Locate the cell with the specified text and output its (X, Y) center coordinate. 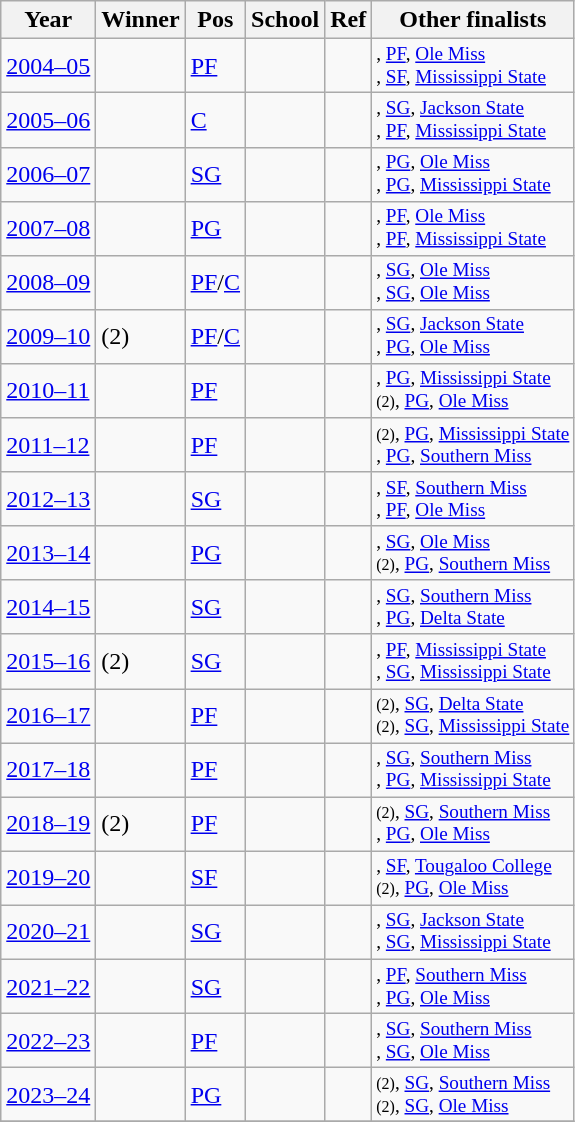
, SG, Southern Miss, PG, Delta State (473, 607)
, PG, Mississippi State (2), PG, Ole Miss (473, 391)
2020–21 (48, 932)
, SG, Ole Miss, SG, Ole Miss (473, 282)
(2), PG, Mississippi State, PG, Southern Miss (473, 445)
(2), SG, Southern Miss, PG, Ole Miss (473, 824)
Pos (215, 20)
2005–06 (48, 120)
, SG, Southern Miss, PG, Mississippi State (473, 770)
2016–17 (48, 715)
2009–10 (48, 337)
2023–24 (48, 1094)
2008–09 (48, 282)
2006–07 (48, 174)
, PF, Ole Miss, SF, Mississippi State (473, 66)
(2), SG, Delta State (2), SG, Mississippi State (473, 715)
, SG, Jackson State, PF, Mississippi State (473, 120)
2007–08 (48, 228)
SF (215, 878)
2013–14 (48, 553)
2019–20 (48, 878)
2021–22 (48, 986)
2022–23 (48, 1040)
2015–16 (48, 661)
C (215, 120)
, PF, Mississippi State, SG, Mississippi State (473, 661)
, SF, Tougaloo College (2), PG, Ole Miss (473, 878)
2011–12 (48, 445)
2010–11 (48, 391)
Winner (140, 20)
2018–19 (48, 824)
2017–18 (48, 770)
, PG, Ole Miss, PG, Mississippi State (473, 174)
, SF, Southern Miss, PF, Ole Miss (473, 499)
, PF, Southern Miss, PG, Ole Miss (473, 986)
2012–13 (48, 499)
2004–05 (48, 66)
, SG, Southern Miss, SG, Ole Miss (473, 1040)
Year (48, 20)
School (286, 20)
, SG, Ole Miss (2), PG, Southern Miss (473, 553)
, PF, Ole Miss, PF, Mississippi State (473, 228)
(2), SG, Southern Miss (2), SG, Ole Miss (473, 1094)
2014–15 (48, 607)
Ref (348, 20)
, SG, Jackson State, SG, Mississippi State (473, 932)
, SG, Jackson State, PG, Ole Miss (473, 337)
Other finalists (473, 20)
